Identify which cell holds the provided text, then report its [X, Y] central coordinate. 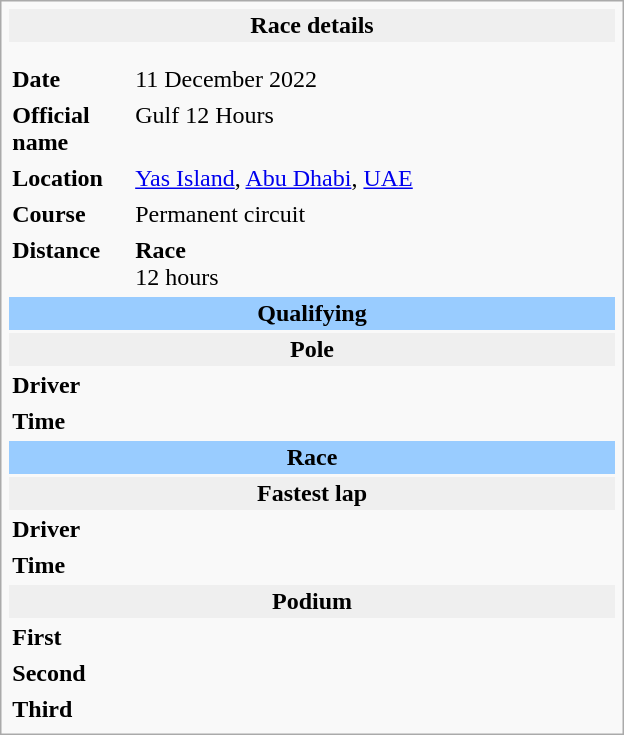
Distance [69, 264]
Fastest lap [312, 494]
11 December 2022 [364, 80]
Race12 hours [374, 264]
Location [69, 178]
Podium [312, 602]
Third [69, 710]
Race [312, 458]
Gulf 12 Hours [374, 129]
Official name [69, 129]
Qualifying [312, 314]
Second [69, 674]
Yas Island, Abu Dhabi, UAE [374, 178]
Race details [312, 26]
Pole [312, 350]
Permanent circuit [374, 214]
Course [69, 214]
First [69, 638]
Date [69, 80]
